Find where the given text appears and provide that cell's center as [x, y] coordinate. 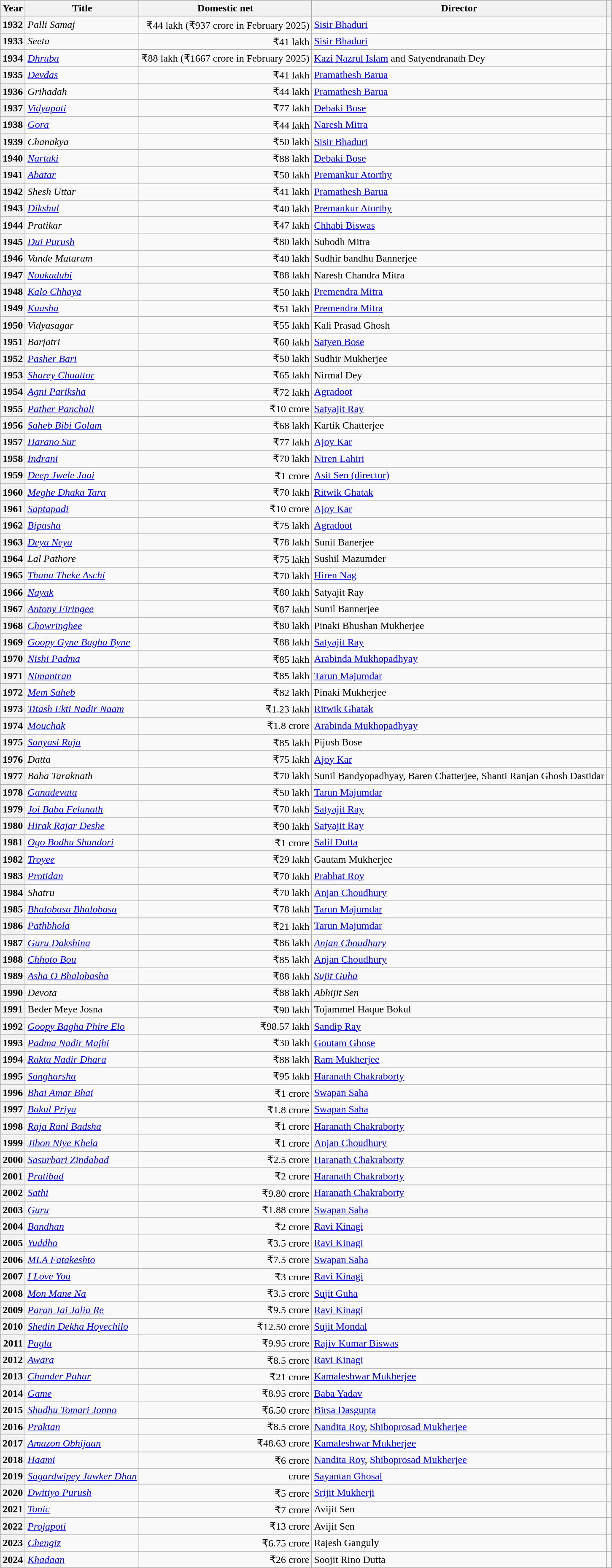
Abhijit Sen [459, 993]
Chanakya [82, 142]
1980 [13, 826]
Kazi Nazrul Islam and Satyendranath Dey [459, 58]
Pratibad [82, 1177]
Jibon Niye Khela [82, 1143]
1942 [13, 192]
Pasher Bari [82, 359]
Mem Saheb [82, 692]
Subodh Mitra [459, 242]
Tojammel Haque Bokul [459, 1009]
2024 [13, 1560]
Asit Sen (director) [459, 475]
Agni Pariksha [82, 392]
Bipasha [82, 526]
1978 [13, 793]
2021 [13, 1509]
₹7.5 crore [225, 1260]
1939 [13, 142]
₹5 crore [225, 1493]
2002 [13, 1193]
2010 [13, 1327]
Sayantan Ghosal [459, 1476]
Director [459, 8]
1970 [13, 659]
₹8.95 crore [225, 1393]
Palli Samaj [82, 25]
1985 [13, 909]
1940 [13, 158]
₹65 lakh [225, 375]
2015 [13, 1410]
Naresh Mitra [459, 125]
1964 [13, 559]
Kalo Chhaya [82, 292]
Tonic [82, 1509]
Sunil Bandyopadhyay, Baren Chatterjee, Shanti Ranjan Ghosh Dastidar [459, 776]
₹13 crore [225, 1526]
1984 [13, 893]
2012 [13, 1360]
Gautam Mukherjee [459, 859]
Guru Dakshina [82, 943]
2005 [13, 1243]
Joi Baba Felunath [82, 809]
₹1.23 lakh [225, 709]
Year [13, 8]
Shedin Dekha Hoyechilo [82, 1327]
Seeta [82, 41]
1997 [13, 1109]
1995 [13, 1076]
₹9.5 crore [225, 1310]
Vidyasagar [82, 325]
Yuddho [82, 1243]
Gora [82, 125]
1987 [13, 943]
I Love You [82, 1277]
Pinaki Bhushan Mukherjee [459, 626]
2016 [13, 1427]
Paglu [82, 1343]
1936 [13, 92]
1967 [13, 609]
1981 [13, 842]
Goutam Ghose [459, 1043]
2007 [13, 1277]
Awara [82, 1360]
Dikshul [82, 208]
1962 [13, 526]
₹87 lakh [225, 609]
1944 [13, 225]
Deya Neya [82, 542]
1961 [13, 509]
Saptapadi [82, 509]
Sujit Mondal [459, 1327]
₹68 lakh [225, 425]
Antony Firingee [82, 609]
Chander Pahar [82, 1376]
Hiren Nag [459, 575]
2013 [13, 1376]
Titash Ekti Nadir Naam [82, 709]
₹82 lakh [225, 692]
Khadaan [82, 1560]
Chhoto Bou [82, 959]
₹1.88 crore [225, 1210]
₹9.95 crore [225, 1343]
Projapoti [82, 1526]
2001 [13, 1177]
Mouchak [82, 726]
Srijit Mukherji [459, 1493]
Bakul Priya [82, 1109]
2020 [13, 1493]
1989 [13, 976]
₹44 lakh (₹937 crore in February 2025) [225, 25]
Devdas [82, 75]
Indrani [82, 459]
2019 [13, 1476]
Pijush Bose [459, 742]
Sathi [82, 1193]
Bhalobasa Bhalobasa [82, 909]
1957 [13, 442]
1963 [13, 542]
1965 [13, 575]
Bhai Amar Bhai [82, 1093]
1976 [13, 759]
Praktan [82, 1427]
₹21 crore [225, 1376]
Shesh Uttar [82, 192]
Sangharsha [82, 1076]
Nishi Padma [82, 659]
Thana Theke Aschi [82, 575]
1986 [13, 926]
Birsa Dasgupta [459, 1410]
Nimantran [82, 676]
Sandip Ray [459, 1026]
1979 [13, 809]
2011 [13, 1343]
Noukadubi [82, 275]
Raja Rani Badsha [82, 1126]
1959 [13, 475]
1947 [13, 275]
Prabhat Roy [459, 876]
2017 [13, 1444]
₹60 lakh [225, 342]
₹26 crore [225, 1560]
Troyee [82, 859]
1948 [13, 292]
Title [82, 8]
Guru [82, 1210]
1933 [13, 41]
₹86 lakh [225, 943]
1998 [13, 1126]
Barjatri [82, 342]
MLA Fatakeshto [82, 1260]
2008 [13, 1293]
₹6.50 crore [225, 1410]
2006 [13, 1260]
Meghe Dhaka Tara [82, 492]
Grihadah [82, 92]
Sanyasi Raja [82, 742]
1958 [13, 459]
1960 [13, 492]
Paran Jai Jalia Re [82, 1310]
Harano Sur [82, 442]
1945 [13, 242]
Chhabi Biswas [459, 225]
Amazon Obhijaan [82, 1444]
Niren Lahiri [459, 459]
Salil Dutta [459, 842]
Naresh Chandra Mitra [459, 275]
1999 [13, 1143]
2022 [13, 1526]
1938 [13, 125]
Dui Purush [82, 242]
crore [225, 1476]
Sunil Bannerjee [459, 609]
1991 [13, 1009]
Saheb Bibi Golam [82, 425]
Baba Taraknath [82, 776]
₹72 lakh [225, 392]
Pratikar [82, 225]
2003 [13, 1210]
1972 [13, 692]
Goopy Gyne Bagha Byne [82, 642]
Vidyapati [82, 108]
₹30 lakh [225, 1043]
1968 [13, 626]
2014 [13, 1393]
Dwitiyo Purush [82, 1493]
₹3 crore [225, 1277]
1955 [13, 409]
1946 [13, 259]
Kali Prasad Ghosh [459, 325]
Devota [82, 993]
Chowringhee [82, 626]
1934 [13, 58]
Sudhir Mukherjee [459, 359]
Rajesh Ganguly [459, 1543]
1951 [13, 342]
Haami [82, 1460]
Ogo Bodhu Shundori [82, 842]
₹2.5 crore [225, 1160]
Sudhir bandhu Bannerjee [459, 259]
Nartaki [82, 158]
1937 [13, 108]
2004 [13, 1226]
2009 [13, 1310]
1975 [13, 742]
Sunil Banerjee [459, 542]
1992 [13, 1026]
1977 [13, 776]
Sagardwipey Jawker Dhan [82, 1476]
Mon Mane Na [82, 1293]
1971 [13, 676]
1943 [13, 208]
Chengiz [82, 1543]
1996 [13, 1093]
2018 [13, 1460]
1969 [13, 642]
₹6 crore [225, 1460]
Protidan [82, 876]
1941 [13, 175]
₹51 lakh [225, 308]
Kuasha [82, 308]
1994 [13, 1060]
1956 [13, 425]
2000 [13, 1160]
Datta [82, 759]
Abatar [82, 175]
2023 [13, 1543]
Shudhu Tomari Jonno [82, 1410]
₹98.57 lakh [225, 1026]
Soojit Rino Dutta [459, 1560]
Sasurbari Zindabad [82, 1160]
Deep Jwele Jaai [82, 475]
₹55 lakh [225, 325]
1990 [13, 993]
Game [82, 1393]
1950 [13, 325]
₹95 lakh [225, 1076]
Rajiv Kumar Biswas [459, 1343]
1952 [13, 359]
Baba Yadav [459, 1393]
₹47 lakh [225, 225]
Ganadevata [82, 793]
Domestic net [225, 8]
Bandhan [82, 1226]
Sushil Mazumder [459, 559]
1973 [13, 709]
₹29 lakh [225, 859]
₹12.50 crore [225, 1327]
Pather Panchali [82, 409]
1935 [13, 75]
Ram Mukherjee [459, 1060]
1954 [13, 392]
Rakta Nadir Dhara [82, 1060]
₹6.75 crore [225, 1543]
Asha O Bhalobasha [82, 976]
Pathbhola [82, 926]
Goopy Bagha Phire Elo [82, 1026]
₹48.63 crore [225, 1444]
Nirmal Dey [459, 375]
Vande Mataram [82, 259]
1993 [13, 1043]
1982 [13, 859]
₹9.80 crore [225, 1193]
₹7 crore [225, 1509]
1949 [13, 308]
Beder Meye Josna [82, 1009]
Nayak [82, 592]
1953 [13, 375]
₹21 lakh [225, 926]
1966 [13, 592]
Satyen Bose [459, 342]
Hirak Rajar Deshe [82, 826]
Sharey Chuattor [82, 375]
Padma Nadir Majhi [82, 1043]
Dhruba [82, 58]
Kartik Chatterjee [459, 425]
₹88 lakh (₹1667 crore in February 2025) [225, 58]
Pinaki Mukherjee [459, 692]
1988 [13, 959]
Lal Pathore [82, 559]
1932 [13, 25]
1974 [13, 726]
1983 [13, 876]
Shatru [82, 893]
